Locate the cell with the specified text and output its [X, Y] center coordinate. 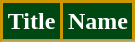
Name [98, 22]
Title [32, 22]
